Capture the cell that displays the provided text and extract its (x, y) central coordinate. 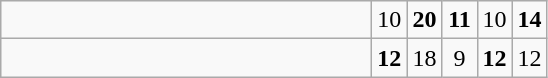
9 (460, 58)
18 (424, 58)
14 (530, 20)
11 (460, 20)
20 (424, 20)
